Find where the given text appears and provide that cell's center as (x, y) coordinate. 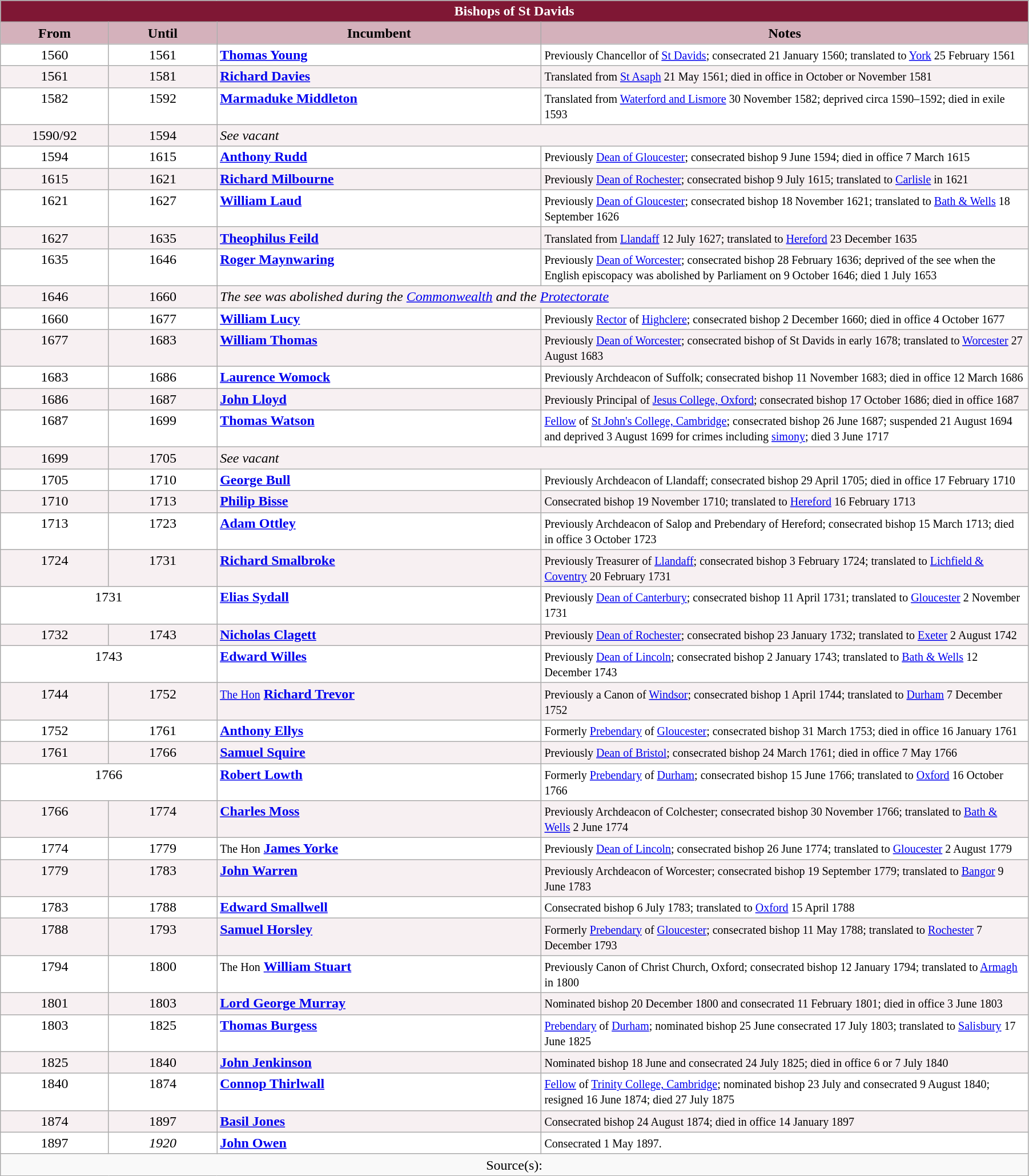
Previously a Canon of Windsor; consecrated bishop 1 April 1744; translated to Durham 7 December 1752 (785, 701)
1592 (162, 106)
Consecrated 1 May 1897. (785, 1143)
Formerly Prebendary of Durham; consecrated bishop 15 June 1766; translated to Oxford 16 October 1766 (785, 781)
Previously Dean of Worcester; consecrated bishop of St Davids in early 1678; translated to Worcester 27 August 1683 (785, 348)
Previously Dean of Rochester; consecrated bishop 23 January 1732; translated to Exeter 2 August 1742 (785, 635)
Bishops of St Davids (514, 11)
William Lucy (379, 318)
Previously Chancellor of St Davids; consecrated 21 January 1560; translated to York 25 February 1561 (785, 55)
Previously Dean of Rochester; consecrated bishop 9 July 1615; translated to Carlisle in 1621 (785, 179)
The Hon William Stuart (379, 974)
Lord George Murray (379, 1004)
Previously Dean of Gloucester; consecrated bishop 9 June 1594; died in office 7 March 1615 (785, 157)
Previously Dean of Lincoln; consecrated bishop 2 January 1743; translated to Bath & Wells 12 December 1743 (785, 664)
Thomas Young (379, 55)
Richard Smalbroke (379, 568)
Previously Dean of Canterbury; consecrated bishop 11 April 1731; translated to Gloucester 2 November 1731 (785, 605)
Theophilus Feild (379, 238)
William Laud (379, 208)
Until (162, 33)
1920 (162, 1143)
Nominated bishop 18 June and consecrated 24 July 1825; died in office 6 or 7 July 1840 (785, 1062)
1582 (55, 106)
Philip Bisse (379, 501)
Previously Principal of Jesus College, Oxford; consecrated bishop 17 October 1686; died in office 1687 (785, 399)
Elias Sydall (379, 605)
1800 (162, 974)
John Owen (379, 1143)
Consecrated bishop 6 July 1783; translated to Oxford 15 April 1788 (785, 908)
Translated from St Asaph 21 May 1561; died in office in October or November 1581 (785, 77)
Samuel Squire (379, 752)
Previously Rector of Highclere; consecrated bishop 2 December 1660; died in office 4 October 1677 (785, 318)
1801 (55, 1004)
Marmaduke Middleton (379, 106)
Adam Ottley (379, 531)
Roger Maynwaring (379, 267)
Thomas Watson (379, 428)
1744 (55, 701)
Notes (785, 33)
Consecrated bishop 24 August 1874; died in office 14 January 1897 (785, 1121)
Previously Dean of Bristol; consecrated bishop 24 March 1761; died in office 7 May 1766 (785, 752)
Previously Dean of Lincoln; consecrated bishop 26 June 1774; translated to Gloucester 2 August 1779 (785, 849)
1732 (55, 635)
Anthony Rudd (379, 157)
Thomas Burgess (379, 1033)
Richard Milbourne (379, 179)
Charles Moss (379, 819)
John Jenkinson (379, 1062)
1590/92 (55, 135)
Fellow of Trinity College, Cambridge; nominated bishop 23 July and consecrated 9 August 1840; resigned 16 June 1874; died 27 July 1875 (785, 1092)
Previously Canon of Christ Church, Oxford; consecrated bishop 12 January 1794; translated to Armagh in 1800 (785, 974)
Samuel Horsley (379, 937)
Source(s): (514, 1165)
John Lloyd (379, 399)
The see was abolished during the Commonwealth and the Protectorate (622, 296)
Nominated bishop 20 December 1800 and consecrated 11 February 1801; died in office 3 June 1803 (785, 1004)
Robert Lowth (379, 781)
1581 (162, 77)
Incumbent (379, 33)
Previously Archdeacon of Llandaff; consecrated bishop 29 April 1705; died in office 17 February 1710 (785, 480)
1723 (162, 531)
Consecrated bishop 19 November 1710; translated to Hereford 16 February 1713 (785, 501)
Richard Davies (379, 77)
1560 (55, 55)
Previously Archdeacon of Salop and Prebendary of Hereford; consecrated bishop 15 March 1713; died in office 3 October 1723 (785, 531)
Prebendary of Durham; nominated bishop 25 June consecrated 17 July 1803; translated to Salisbury 17 June 1825 (785, 1033)
Basil Jones (379, 1121)
Previously Treasurer of Llandaff; consecrated bishop 3 February 1724; translated to Lichfield & Coventry 20 February 1731 (785, 568)
Edward Willes (379, 664)
The Hon Richard Trevor (379, 701)
From (55, 33)
Formerly Prebendary of Gloucester; consecrated bishop 11 May 1788; translated to Rochester 7 December 1793 (785, 937)
Nicholas Clagett (379, 635)
Edward Smallwell (379, 908)
George Bull (379, 480)
Laurence Womock (379, 378)
William Thomas (379, 348)
John Warren (379, 878)
Connop Thirlwall (379, 1092)
Previously Archdeacon of Colchester; consecrated bishop 30 November 1766; translated to Bath & Wells 2 June 1774 (785, 819)
Previously Dean of Gloucester; consecrated bishop 18 November 1621; translated to Bath & Wells 18 September 1626 (785, 208)
1724 (55, 568)
Formerly Prebendary of Gloucester; consecrated bishop 31 March 1753; died in office 16 January 1761 (785, 731)
Translated from Llandaff 12 July 1627; translated to Hereford 23 December 1635 (785, 238)
1794 (55, 974)
Previously Archdeacon of Worcester; consecrated bishop 19 September 1779; translated to Bangor 9 June 1783 (785, 878)
Translated from Waterford and Lismore 30 November 1582; deprived circa 1590–1592; died in exile 1593 (785, 106)
1793 (162, 937)
Previously Archdeacon of Suffolk; consecrated bishop 11 November 1683; died in office 12 March 1686 (785, 378)
Anthony Ellys (379, 731)
The Hon James Yorke (379, 849)
